Locate the cell with the specified text and output its [x, y] center coordinate. 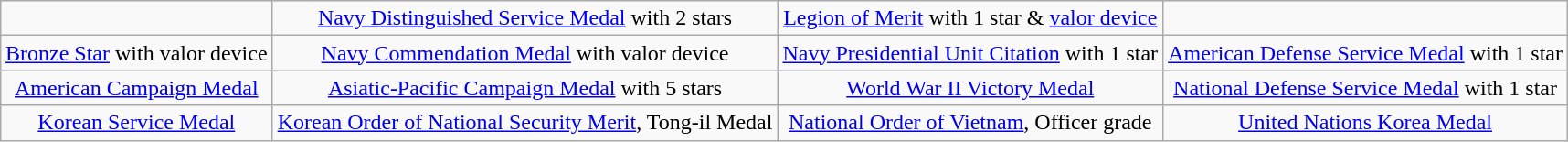
American Defense Service Medal with 1 star [1365, 53]
Navy Distinguished Service Medal with 2 stars [524, 18]
World War II Victory Medal [970, 88]
Navy Commendation Medal with valor device [524, 53]
United Nations Korea Medal [1365, 123]
Asiatic-Pacific Campaign Medal with 5 stars [524, 88]
National Defense Service Medal with 1 star [1365, 88]
Legion of Merit with 1 star & valor device [970, 18]
American Campaign Medal [136, 88]
Korean Order of National Security Merit, Tong-il Medal [524, 123]
Korean Service Medal [136, 123]
Bronze Star with valor device [136, 53]
National Order of Vietnam, Officer grade [970, 123]
Navy Presidential Unit Citation with 1 star [970, 53]
